Capture the cell that displays the provided text and extract its [X, Y] central coordinate. 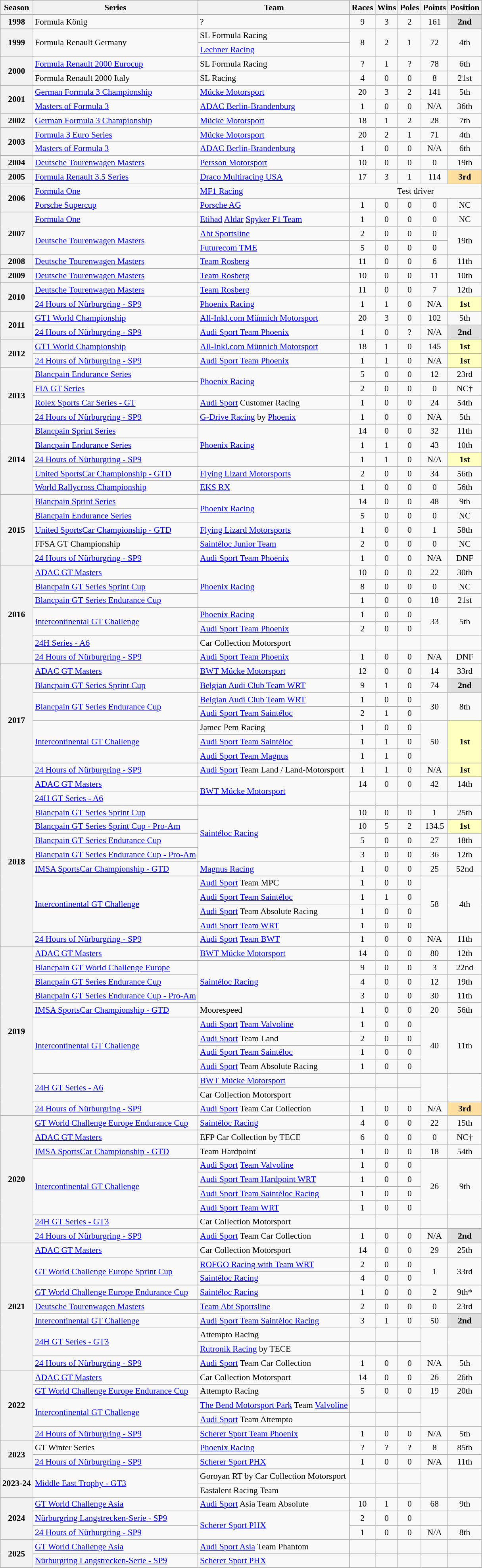
Formula Renault 2000 Italy [115, 78]
2008 [17, 262]
Formula Renault 2000 Eurocup [115, 64]
43 [434, 446]
2006 [17, 198]
32 [434, 431]
2025 [17, 1554]
78 [434, 64]
68 [434, 1504]
36 [434, 855]
58 [434, 904]
Rutronik Racing by TECE [274, 1349]
ROFGO Racing with Team WRT [274, 1264]
Lechner Racing [274, 50]
14th [465, 784]
2018 [17, 862]
25 [434, 869]
2001 [17, 99]
22nd [465, 968]
Audi Sport Asia Team Absolute [274, 1504]
2004 [17, 163]
Audi Sport Customer Racing [274, 403]
2011 [17, 325]
Porsche AG [274, 205]
Porsche Supercup [115, 205]
Points [434, 8]
2016 [17, 614]
Series [115, 8]
Eastalent Racing Team [274, 1490]
Poles [409, 8]
2014 [17, 459]
40 [434, 1045]
Formula Renault 3.5 Series [115, 177]
Audi Sport Team BWT [274, 939]
19 [434, 1391]
The Bend Motorsport Park Team Valvoline [274, 1405]
Jamec Pem Racing [274, 728]
2022 [17, 1405]
Audi Sport Team Land / Land-Motorsport [274, 770]
1998 [17, 22]
2019 [17, 1031]
Races [363, 8]
Rolex Sports Car Series - GT [115, 403]
Futurecom TME [274, 248]
Audi Sport Team Attempto [274, 1420]
Wins [387, 8]
Audi Sport Team Land [274, 1038]
Audi Sport Team MPC [274, 883]
114 [434, 177]
Season [17, 8]
G-Drive Racing by Phoenix [274, 417]
2003 [17, 142]
24H Series - A6 [115, 643]
15th [465, 1123]
Middle East Trophy - GT3 [115, 1483]
GT World Challenge Europe Sprint Cup [115, 1272]
85th [465, 1448]
GT Winter Series [115, 1448]
2000 [17, 71]
Team [274, 8]
102 [434, 318]
FFSA GT Championship [115, 544]
SL Racing [274, 78]
2024 [17, 1518]
34 [434, 474]
Draco Multiracing USA [274, 177]
Team Abt Sportsline [274, 1307]
MF1 Racing [274, 191]
2020 [17, 1180]
9th* [465, 1293]
28 [434, 120]
Team Hardpoint [274, 1151]
Saintéloc Junior Team [274, 544]
Magnus Racing [274, 869]
2012 [17, 354]
1999 [17, 43]
Blancpain GT World Challenge Europe [115, 968]
30th [465, 572]
24 [434, 403]
Formula 3 Euro Series [115, 135]
74 [434, 685]
161 [434, 22]
2023 [17, 1455]
18th [465, 841]
Blancpain GT Series Sprint Cup - Pro-Am [115, 826]
29 [434, 1250]
7 [434, 290]
36th [465, 107]
Audi Sport Team Magnus [274, 756]
2013 [17, 396]
2005 [17, 177]
2015 [17, 530]
2017 [17, 721]
134.5 [434, 826]
141 [434, 92]
Goroyan RT by Car Collection Motorsport [274, 1476]
2009 [17, 276]
EKS RX [274, 488]
52nd [465, 869]
80 [434, 954]
58th [465, 530]
48 [434, 502]
145 [434, 346]
Abt Sportsline [274, 233]
Persson Motorsport [274, 163]
26th [465, 1377]
71 [434, 135]
Audi Sport Team Hardpoint WRT [274, 1180]
Position [465, 8]
2023-24 [17, 1483]
27 [434, 841]
EFP Car Collection by TECE [274, 1137]
Test driver [416, 191]
Audi Sport Asia Team Phantom [274, 1547]
20th [465, 1391]
7th [465, 120]
2007 [17, 234]
Formula Renault Germany [115, 43]
42 [434, 784]
2021 [17, 1306]
2010 [17, 297]
World Rallycross Championship [115, 488]
2002 [17, 120]
Scherer Sport Team Phoenix [274, 1434]
FIA GT Series [115, 389]
Moorespeed [274, 1010]
72 [434, 43]
33 [434, 621]
Formula König [115, 22]
17 [363, 177]
Etihad Aldar Spyker F1 Team [274, 220]
